Identify which cell holds the provided text, then report its [X, Y] central coordinate. 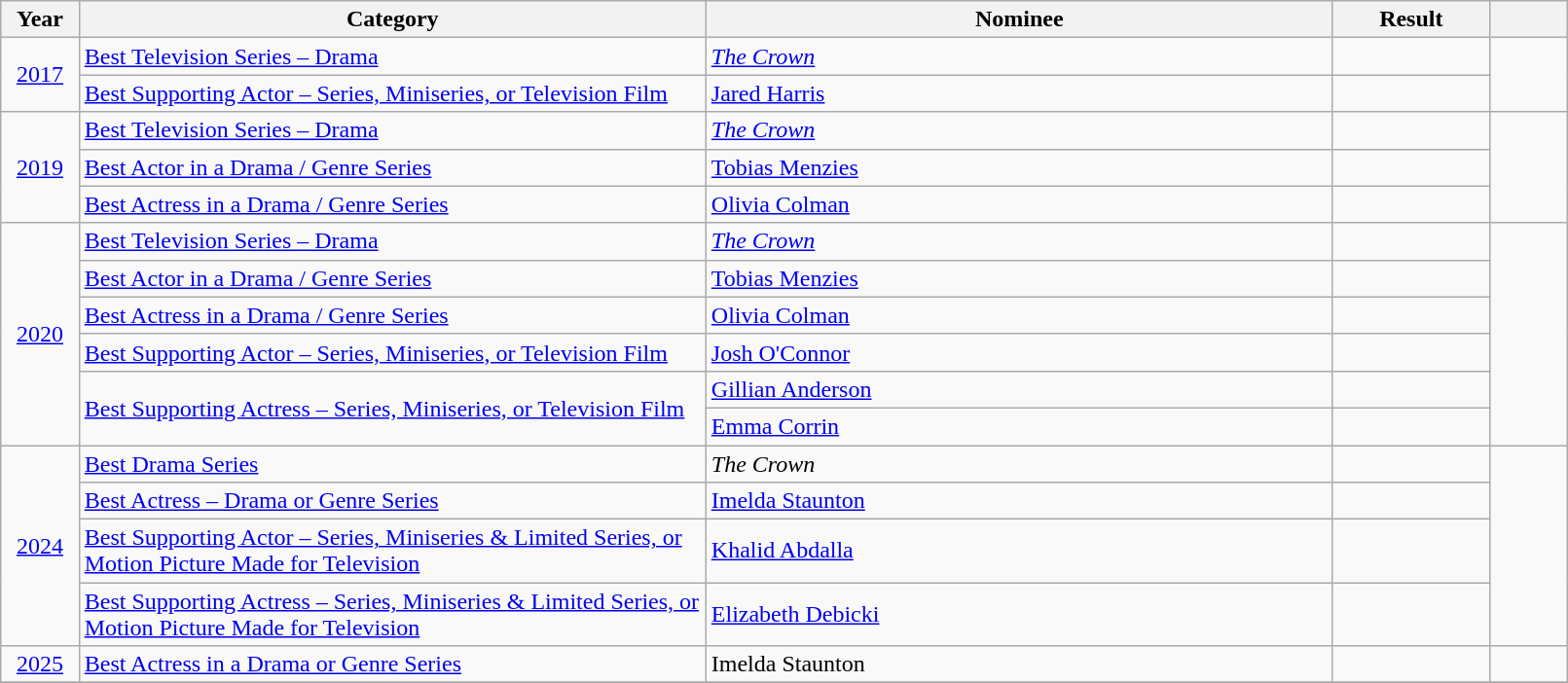
Category [392, 19]
Year [40, 19]
Josh O'Connor [1019, 352]
Result [1411, 19]
2024 [40, 546]
Jared Harris [1019, 93]
2017 [40, 75]
Best Actress – Drama or Genre Series [392, 501]
Elizabeth Debicki [1019, 615]
2025 [40, 665]
Nominee [1019, 19]
Best Supporting Actress – Series, Miniseries, or Television Film [392, 408]
Emma Corrin [1019, 426]
Best Drama Series [392, 464]
Best Actress in a Drama or Genre Series [392, 665]
2019 [40, 167]
Khalid Abdalla [1019, 551]
2020 [40, 334]
Gillian Anderson [1019, 389]
Best Supporting Actress – Series, Miniseries & Limited Series, or Motion Picture Made for Television [392, 615]
Best Supporting Actor – Series, Miniseries & Limited Series, or Motion Picture Made for Television [392, 551]
